Return the (x, y) coordinate for the center point of the cell that contains the specified text.  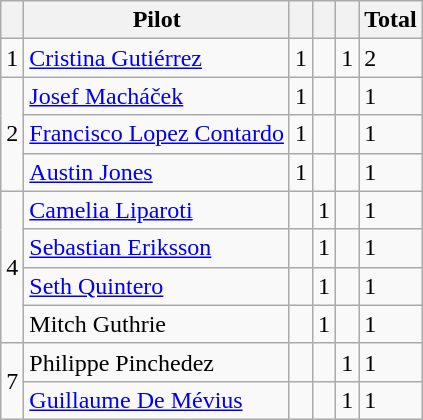
Francisco Lopez Contardo (157, 134)
Austin Jones (157, 172)
Seth Quintero (157, 286)
7 (12, 381)
Total (391, 20)
Camelia Liparoti (157, 210)
4 (12, 267)
Philippe Pinchedez (157, 362)
Sebastian Eriksson (157, 248)
Guillaume De Mévius (157, 400)
Cristina Gutiérrez (157, 58)
Josef Macháček (157, 96)
Pilot (157, 20)
Mitch Guthrie (157, 324)
